For the text-containing cell, return its midpoint in (X, Y) coordinate format. 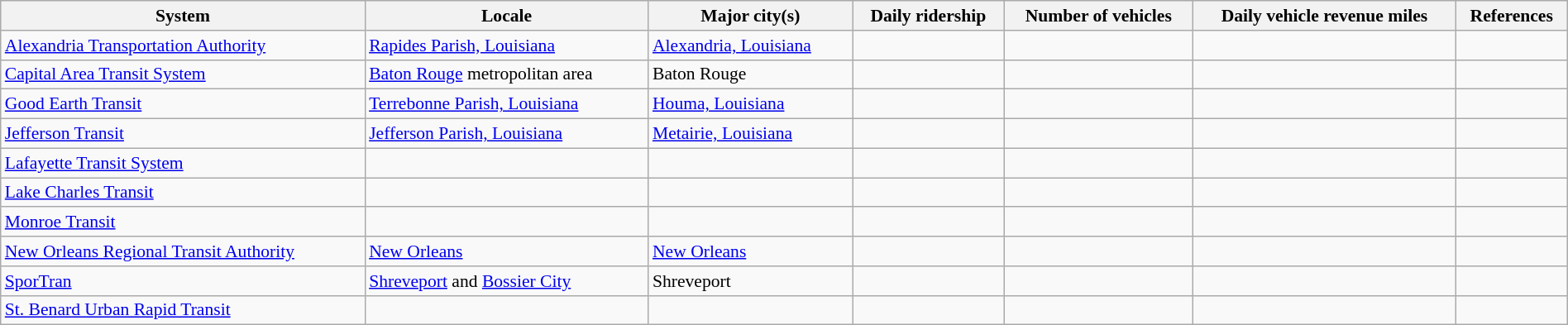
Shreveport (751, 281)
St. Benard Urban Rapid Transit (183, 310)
Jefferson Parish, Louisiana (506, 134)
Lafayette Transit System (183, 163)
Alexandria Transportation Authority (183, 45)
Number of vehicles (1098, 16)
Baton Rouge (751, 74)
Rapides Parish, Louisiana (506, 45)
References (1512, 16)
Shreveport and Bossier City (506, 281)
Locale (506, 16)
System (183, 16)
Capital Area Transit System (183, 74)
SporTran (183, 281)
Metairie, Louisiana (751, 134)
New Orleans Regional Transit Authority (183, 251)
Houma, Louisiana (751, 104)
Daily ridership (928, 16)
Jefferson Transit (183, 134)
Terrebonne Parish, Louisiana (506, 104)
Daily vehicle revenue miles (1325, 16)
Baton Rouge metropolitan area (506, 74)
Good Earth Transit (183, 104)
Monroe Transit (183, 222)
Lake Charles Transit (183, 193)
Major city(s) (751, 16)
Alexandria, Louisiana (751, 45)
